Return the (X, Y) coordinate for the center point of the cell that contains the specified text.  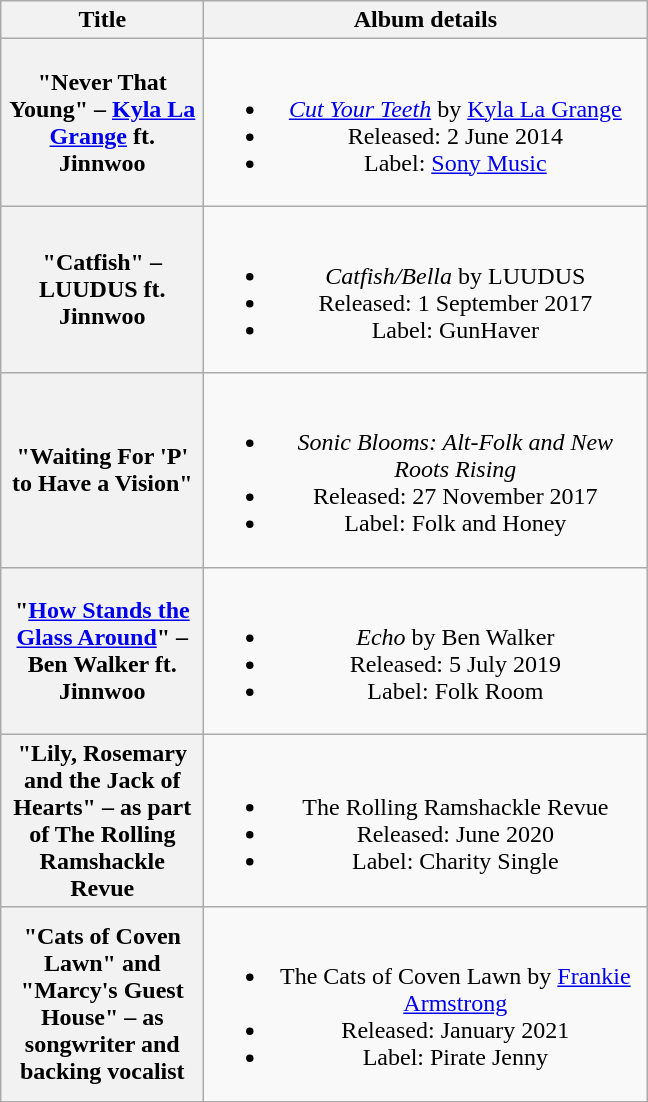
The Cats of Coven Lawn by Frankie ArmstrongReleased: January 2021Label: Pirate Jenny (426, 1004)
Catfish/Bella by LUUDUSReleased: 1 September 2017Label: GunHaver (426, 290)
Cut Your Teeth by Kyla La GrangeReleased: 2 June 2014Label: Sony Music (426, 122)
Album details (426, 20)
The Rolling Ramshackle RevueReleased: June 2020Label: Charity Single (426, 820)
"Lily, Rosemary and the Jack of Hearts" – as part of The Rolling Ramshackle Revue (102, 820)
"Cats of Coven Lawn" and "Marcy's Guest House" – as songwriter and backing vocalist (102, 1004)
Echo by Ben WalkerReleased: 5 July 2019Label: Folk Room (426, 650)
Title (102, 20)
Sonic Blooms: Alt-Folk and New Roots RisingReleased: 27 November 2017Label: Folk and Honey (426, 470)
"Never That Young" – Kyla La Grange ft. Jinnwoo (102, 122)
"Catfish" – LUUDUS ft. Jinnwoo (102, 290)
"How Stands the Glass Around" – Ben Walker ft. Jinnwoo (102, 650)
"Waiting For 'P' to Have a Vision" (102, 470)
